Identify which cell holds the provided text, then report its (x, y) central coordinate. 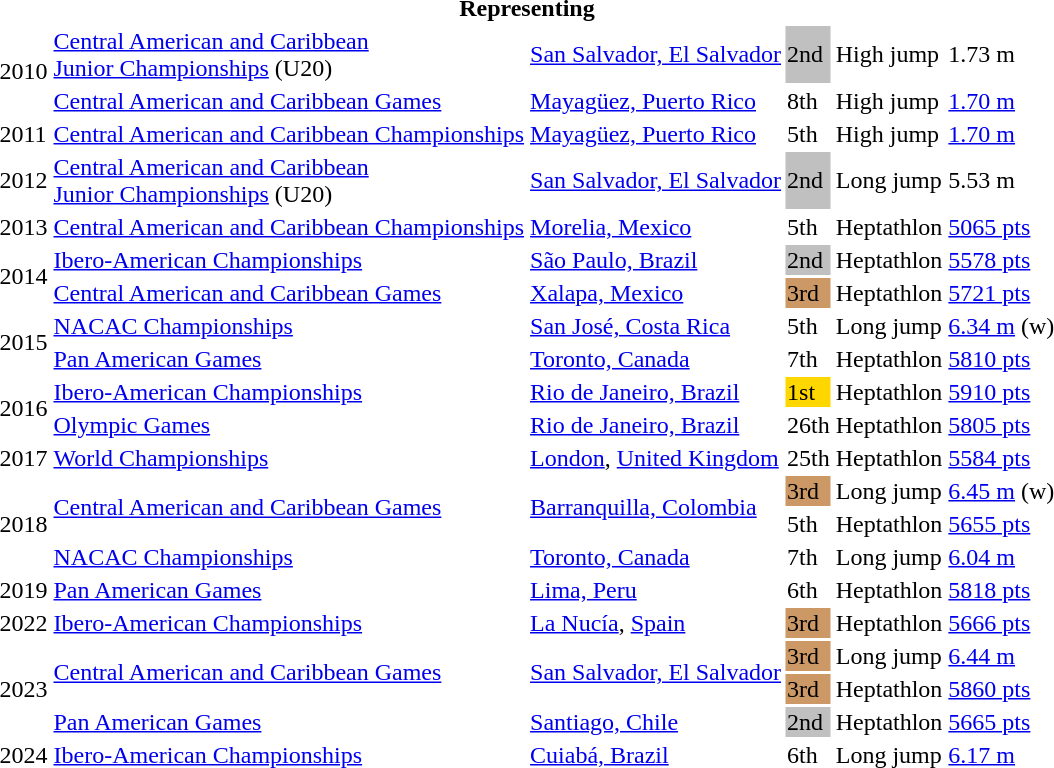
Xalapa, Mexico (656, 293)
Lima, Peru (656, 590)
World Championships (289, 458)
Morelia, Mexico (656, 227)
São Paulo, Brazil (656, 260)
1st (809, 392)
26th (809, 425)
25th (809, 458)
Olympic Games (289, 425)
La Nucía, Spain (656, 623)
8th (809, 101)
San José, Costa Rica (656, 326)
Barranquilla, Colombia (656, 508)
6th (809, 590)
Santiago, Chile (656, 722)
London, United Kingdom (656, 458)
